Scan for the cell matching the given text and deliver its [x, y] coordinate at center. 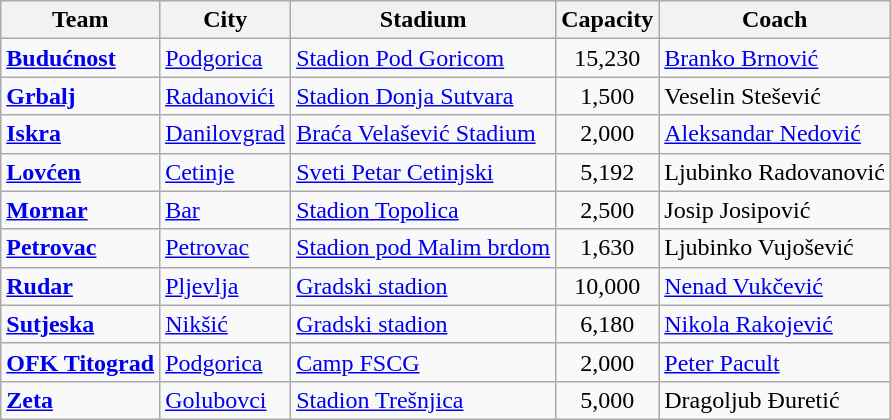
Stadion Pod Goricom [424, 58]
Peter Pacult [775, 362]
Stadion Topolica [424, 210]
Nikola Rakojević [775, 324]
Stadium [424, 20]
City [226, 20]
1,500 [608, 96]
15,230 [608, 58]
Sveti Petar Cetinjski [424, 172]
Branko Brnović [775, 58]
Veselin Stešević [775, 96]
Mornar [80, 210]
Danilovgrad [226, 134]
Coach [775, 20]
Lovćen [80, 172]
Grbalj [80, 96]
Josip Josipović [775, 210]
OFK Titograd [80, 362]
Rudar [80, 286]
Nenad Vukčević [775, 286]
Team [80, 20]
Iskra [80, 134]
Zeta [80, 400]
Budućnost [80, 58]
2,500 [608, 210]
Bar [226, 210]
Radanovići [226, 96]
10,000 [608, 286]
Cetinje [226, 172]
Stadion pod Malim brdom [424, 248]
Capacity [608, 20]
Aleksandar Nedović [775, 134]
6,180 [608, 324]
Dragoljub Đuretić [775, 400]
5,192 [608, 172]
Camp FSCG [424, 362]
Braća Velašević Stadium [424, 134]
1,630 [608, 248]
Ljubinko Vujošević [775, 248]
Golubovci [226, 400]
Nikšić [226, 324]
5,000 [608, 400]
Stadion Donja Sutvara [424, 96]
Stadion Trešnjica [424, 400]
Pljevlja [226, 286]
Ljubinko Radovanović [775, 172]
Sutjeska [80, 324]
